Pinpoint the cell where the given text exists, returning its (X, Y) midpoint coordinate. 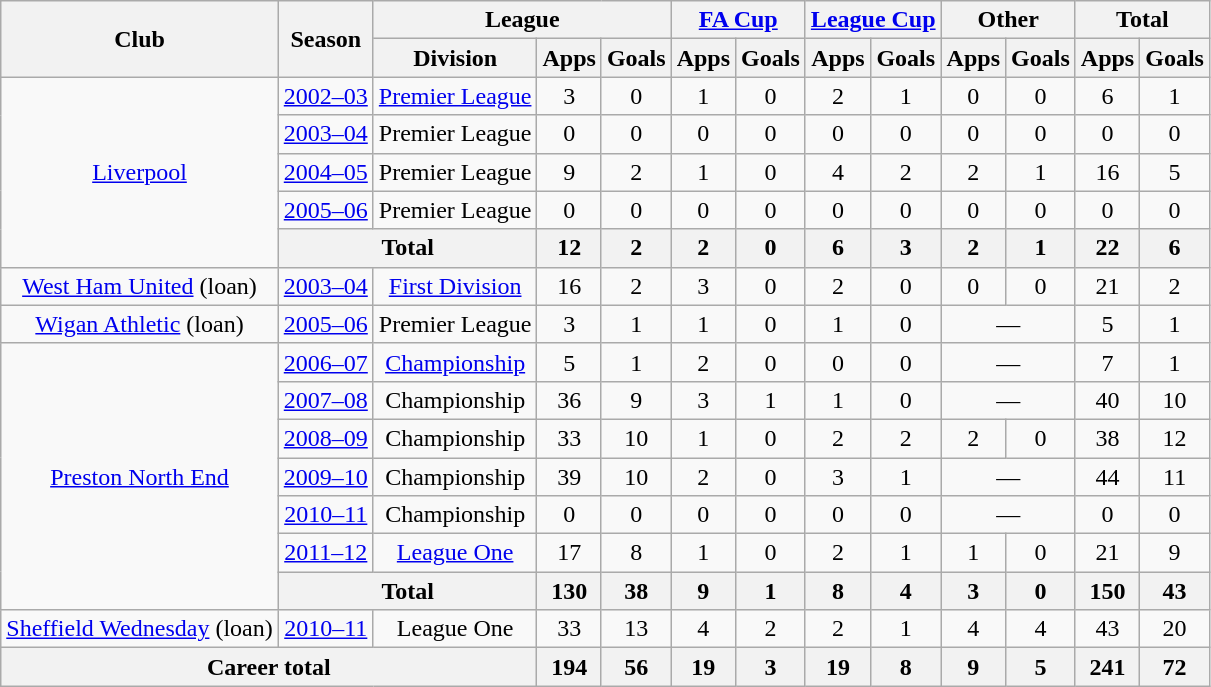
2007–08 (326, 400)
7 (1107, 362)
72 (1175, 667)
17 (569, 553)
130 (569, 591)
39 (569, 477)
First Division (455, 286)
2011–12 (326, 553)
194 (569, 667)
Club (140, 39)
FA Cup (738, 20)
20 (1175, 629)
Other (1008, 20)
Career total (269, 667)
Liverpool (140, 172)
Division (455, 58)
League Cup (873, 20)
241 (1107, 667)
44 (1107, 477)
Wigan Athletic (loan) (140, 324)
2006–07 (326, 362)
2009–10 (326, 477)
150 (1107, 591)
56 (636, 667)
Sheffield Wednesday (loan) (140, 629)
League (522, 20)
2008–09 (326, 438)
Season (326, 39)
13 (636, 629)
West Ham United (loan) (140, 286)
11 (1175, 477)
2004–05 (326, 172)
22 (1107, 248)
36 (569, 400)
40 (1107, 400)
2002–03 (326, 96)
Preston North End (140, 476)
